Determine the [X, Y] coordinate at the center of the cell enclosing the given text.  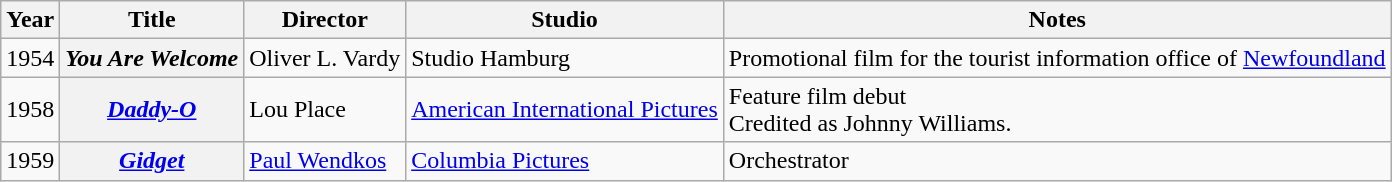
Promotional film for the tourist information office of Newfoundland [1057, 58]
Lou Place [325, 110]
Studio [565, 20]
Oliver L. Vardy [325, 58]
Orchestrator [1057, 161]
Title [152, 20]
1954 [30, 58]
You Are Welcome [152, 58]
Studio Hamburg [565, 58]
American International Pictures [565, 110]
Daddy-O [152, 110]
Notes [1057, 20]
Gidget [152, 161]
Year [30, 20]
1959 [30, 161]
Director [325, 20]
Feature film debutCredited as Johnny Williams. [1057, 110]
1958 [30, 110]
Columbia Pictures [565, 161]
Paul Wendkos [325, 161]
